Extract the (X, Y) coordinate from the center of the cell holding the provided text.  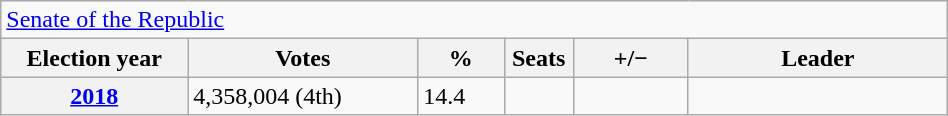
14.4 (461, 96)
4,358,004 (4th) (303, 96)
2018 (94, 96)
Leader (818, 58)
+/− (630, 58)
% (461, 58)
Senate of the Republic (474, 20)
Seats (538, 58)
Election year (94, 58)
Votes (303, 58)
